Return the (x, y) coordinate for the center point of the cell that contains the specified text.  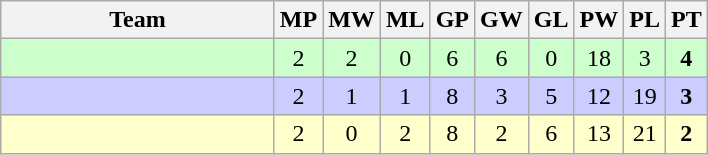
13 (599, 134)
PL (645, 20)
PW (599, 20)
ML (405, 20)
Team (138, 20)
18 (599, 58)
MP (298, 20)
12 (599, 96)
GL (551, 20)
PT (687, 20)
5 (551, 96)
GP (452, 20)
21 (645, 134)
GW (502, 20)
4 (687, 58)
19 (645, 96)
MW (352, 20)
